From the cell containing the given text, extract its center point as (x, y) coordinate. 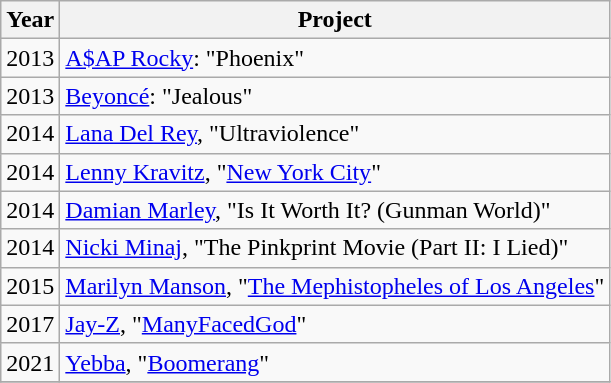
Beyoncé: "Jealous" (335, 96)
Damian Marley, "Is It Worth It? (Gunman World)" (335, 210)
Nicki Minaj, "The Pinkprint Movie (Part II: I Lied)" (335, 248)
Year (30, 20)
Lenny Kravitz, "New York City" (335, 172)
Lana Del Rey, "Ultraviolence" (335, 134)
A$AP Rocky: "Phoenix" (335, 58)
Marilyn Manson, "The Mephistopheles of Los Angeles" (335, 286)
Project (335, 20)
2017 (30, 324)
Yebba, "Boomerang" (335, 362)
2015 (30, 286)
Jay-Z, "ManyFacedGod" (335, 324)
2021 (30, 362)
